Locate the cell with the specified text and output its [x, y] center coordinate. 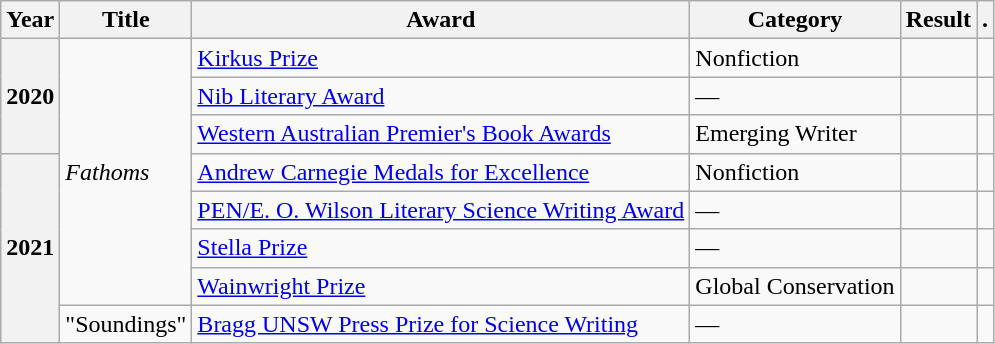
Result [938, 20]
Emerging Writer [795, 134]
PEN/E. O. Wilson Literary Science Writing Award [441, 210]
Nib Literary Award [441, 96]
Stella Prize [441, 248]
2021 [30, 248]
Category [795, 20]
Bragg UNSW Press Prize for Science Writing [441, 324]
Kirkus Prize [441, 58]
"Soundings" [126, 324]
Global Conservation [795, 286]
Title [126, 20]
Andrew Carnegie Medals for Excellence [441, 172]
Western Australian Premier's Book Awards [441, 134]
Fathoms [126, 172]
2020 [30, 96]
Wainwright Prize [441, 286]
Year [30, 20]
. [986, 20]
Award [441, 20]
